Pinpoint the cell where the given text exists, returning its [X, Y] midpoint coordinate. 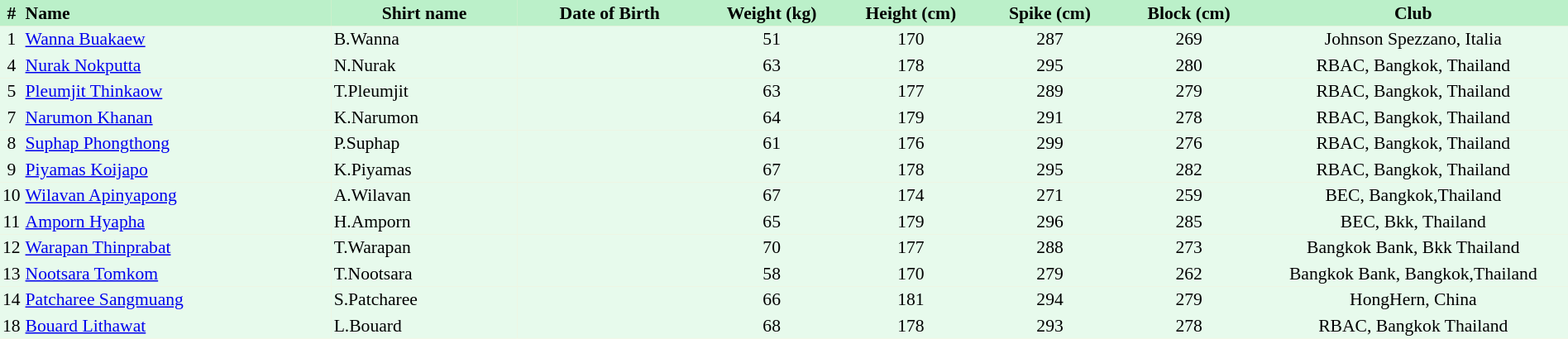
12 [12, 248]
285 [1189, 222]
66 [772, 299]
Piyamas Koijapo [177, 169]
Shirt name [425, 13]
276 [1189, 144]
1 [12, 40]
Bouard Lithawat [177, 326]
176 [911, 144]
8 [12, 144]
Wilavan Apinyapong [177, 195]
51 [772, 40]
262 [1189, 274]
S.Patcharee [425, 299]
Bangkok Bank, Bangkok,Thailand [1413, 274]
181 [911, 299]
T.Warapan [425, 248]
294 [1050, 299]
K.Narumon [425, 117]
68 [772, 326]
Amporn Hyapha [177, 222]
Patcharee Sangmuang [177, 299]
174 [911, 195]
Date of Birth [610, 13]
A.Wilavan [425, 195]
Spike (cm) [1050, 13]
T.Nootsara [425, 274]
273 [1189, 248]
296 [1050, 222]
4 [12, 65]
18 [12, 326]
K.Piyamas [425, 169]
Height (cm) [911, 13]
Bangkok Bank, Bkk Thailand [1413, 248]
299 [1050, 144]
HongHern, China [1413, 299]
BEC, Bkk, Thailand [1413, 222]
N.Nurak [425, 65]
H.Amporn [425, 222]
Wanna Buakaew [177, 40]
293 [1050, 326]
282 [1189, 169]
Pleumjit Thinkaow [177, 91]
14 [12, 299]
Johnson Spezzano, Italia [1413, 40]
289 [1050, 91]
RBAC, Bangkok Thailand [1413, 326]
5 [12, 91]
61 [772, 144]
269 [1189, 40]
7 [12, 117]
# [12, 13]
Name [177, 13]
Narumon Khanan [177, 117]
L.Bouard [425, 326]
Suphap Phongthong [177, 144]
9 [12, 169]
65 [772, 222]
11 [12, 222]
13 [12, 274]
70 [772, 248]
T.Pleumjit [425, 91]
271 [1050, 195]
Weight (kg) [772, 13]
P.Suphap [425, 144]
Warapan Thinprabat [177, 248]
288 [1050, 248]
287 [1050, 40]
Nootsara Tomkom [177, 274]
58 [772, 274]
259 [1189, 195]
B.Wanna [425, 40]
280 [1189, 65]
Club [1413, 13]
291 [1050, 117]
BEC, Bangkok,Thailand [1413, 195]
Nurak Nokputta [177, 65]
64 [772, 117]
Block (cm) [1189, 13]
10 [12, 195]
